Capture the cell that displays the provided text and extract its [X, Y] central coordinate. 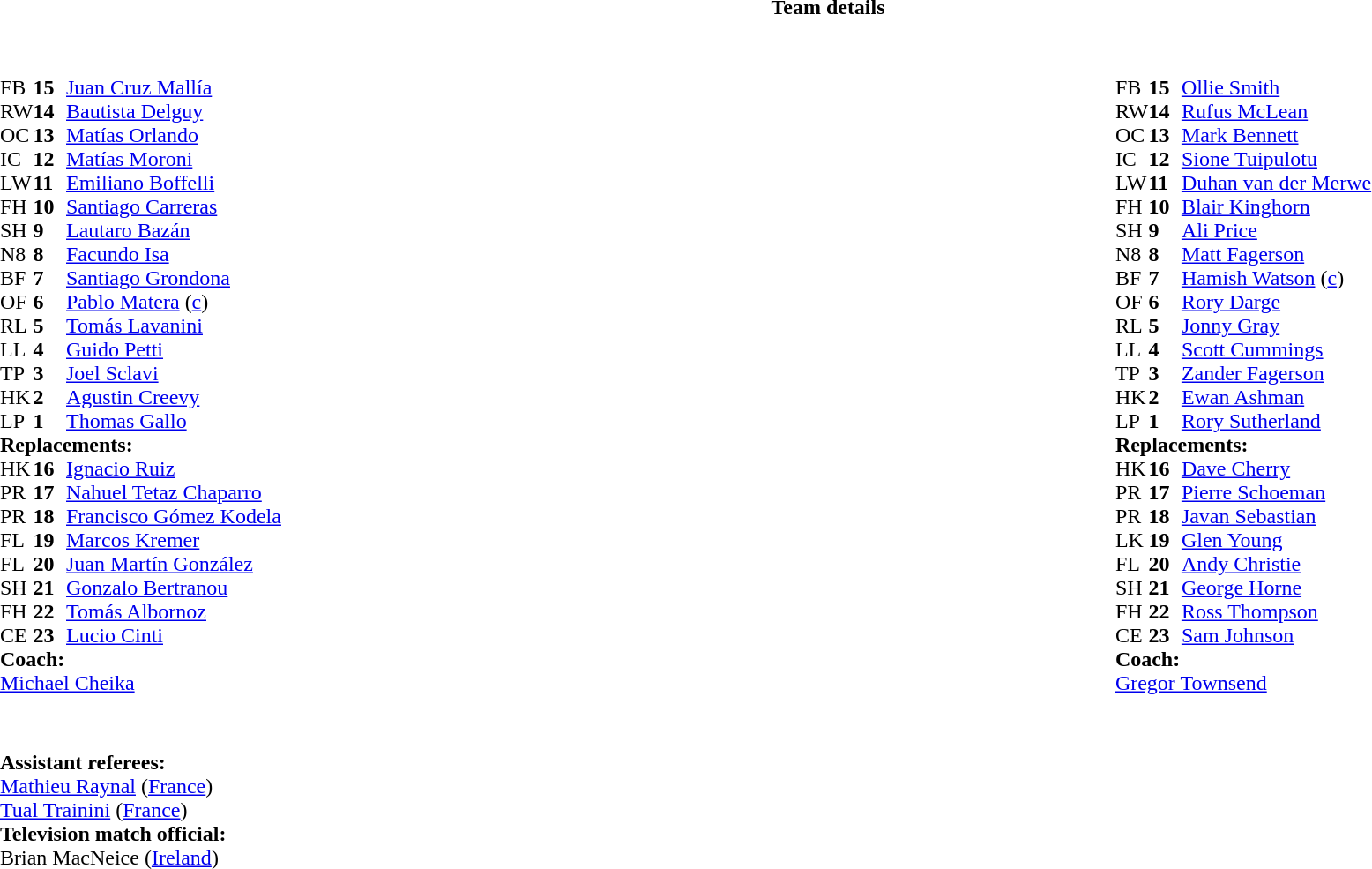
Blair Kinghorn [1277, 206]
Joel Sclavi [174, 374]
Lautaro Bazán [174, 231]
Duhan van der Merwe [1277, 184]
Ignacio Ruiz [174, 469]
Rufus McLean [1277, 111]
Tomás Lavanini [174, 326]
Hamish Watson (c) [1277, 279]
Mark Bennett [1277, 136]
Juan Cruz Mallía [174, 88]
Pierre Schoeman [1277, 492]
Tomás Albornoz [174, 612]
Javan Sebastian [1277, 517]
Gregor Townsend [1243, 683]
Matt Fagerson [1277, 254]
Scott Cummings [1277, 349]
Bautista Delguy [174, 111]
Santiago Carreras [174, 206]
Francisco Gómez Kodela [174, 517]
Thomas Gallo [174, 422]
Michael Cheika [141, 683]
Zander Fagerson [1277, 374]
Santiago Grondona [174, 279]
Marcos Kremer [174, 540]
LK [1132, 540]
Sam Johnson [1277, 635]
Pablo Matera (c) [174, 302]
Jonny Gray [1277, 326]
Ali Price [1277, 231]
Dave Cherry [1277, 469]
Guido Petti [174, 349]
Gonzalo Bertranou [174, 588]
Matías Moroni [174, 159]
Ross Thompson [1277, 612]
Glen Young [1277, 540]
Ollie Smith [1277, 88]
George Horne [1277, 588]
Lucio Cinti [174, 635]
Matías Orlando [174, 136]
Rory Sutherland [1277, 422]
Andy Christie [1277, 565]
Rory Darge [1277, 302]
Emiliano Boffelli [174, 184]
Juan Martín González [174, 565]
Ewan Ashman [1277, 397]
Agustin Creevy [174, 397]
Nahuel Tetaz Chaparro [174, 492]
Facundo Isa [174, 254]
Sione Tuipulotu [1277, 159]
